From the cell containing the given text, extract its center point as (X, Y) coordinate. 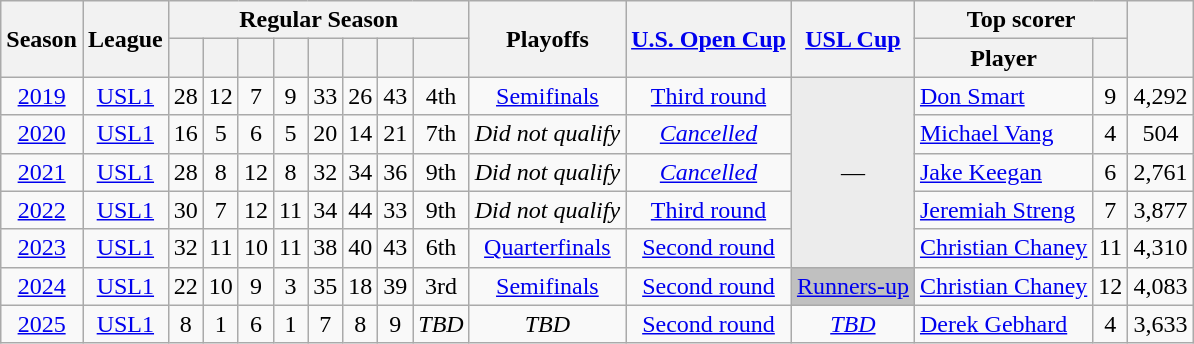
16 (186, 134)
4th (441, 96)
39 (396, 286)
35 (326, 286)
26 (360, 96)
14 (360, 134)
League (125, 39)
4,083 (1160, 286)
30 (186, 210)
Jake Keegan (1003, 172)
3,633 (1160, 324)
22 (186, 286)
6th (441, 248)
2,761 (1160, 172)
44 (360, 210)
3rd (441, 286)
Derek Gebhard (1003, 324)
4,292 (1160, 96)
2022 (42, 210)
Regular Season (318, 20)
2019 (42, 96)
Don Smart (1003, 96)
21 (396, 134)
4,310 (1160, 248)
38 (326, 248)
Jeremiah Streng (1003, 210)
40 (360, 248)
2021 (42, 172)
2024 (42, 286)
Season (42, 39)
Michael Vang (1003, 134)
504 (1160, 134)
3 (290, 286)
— (852, 172)
18 (360, 286)
2023 (42, 248)
7th (441, 134)
Quarterfinals (547, 248)
2020 (42, 134)
Runners-up (852, 286)
Top scorer (1020, 20)
2025 (42, 324)
20 (326, 134)
USL Cup (852, 39)
Player (1003, 58)
Playoffs (547, 39)
36 (396, 172)
U.S. Open Cup (709, 39)
3,877 (1160, 210)
